Output the [x, y] coordinate of the center of the cell containing the given text.  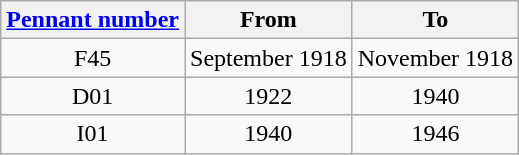
From [268, 20]
Pennant number [93, 20]
F45 [93, 58]
1946 [435, 134]
I01 [93, 134]
To [435, 20]
November 1918 [435, 58]
D01 [93, 96]
1922 [268, 96]
September 1918 [268, 58]
